Scan for the cell matching the given text and deliver its [x, y] coordinate at center. 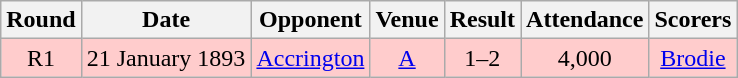
Brodie [693, 58]
Date [166, 20]
21 January 1893 [166, 58]
Result [482, 20]
Opponent [310, 20]
1–2 [482, 58]
A [407, 58]
Attendance [585, 20]
Scorers [693, 20]
R1 [41, 58]
Venue [407, 20]
Accrington [310, 58]
4,000 [585, 58]
Round [41, 20]
